Return (X, Y) of the center of cell containing provided text 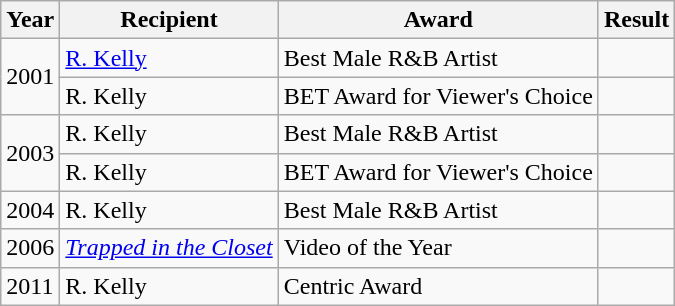
Award (438, 20)
Video of the Year (438, 248)
Trapped in the Closet (169, 248)
2001 (30, 77)
2004 (30, 210)
Centric Award (438, 286)
Result (636, 20)
Year (30, 20)
Recipient (169, 20)
2003 (30, 153)
2011 (30, 286)
2006 (30, 248)
